Identify which cell holds the provided text, then report its [X, Y] central coordinate. 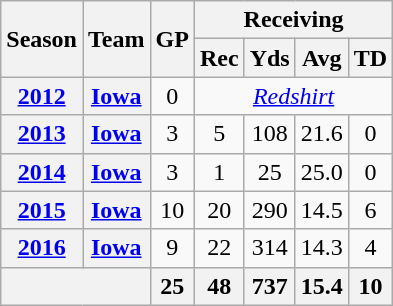
21.6 [322, 134]
290 [270, 210]
108 [270, 134]
20 [219, 210]
48 [219, 286]
2016 [42, 248]
Yds [270, 58]
2015 [42, 210]
Team [116, 39]
25.0 [322, 172]
14.5 [322, 210]
2014 [42, 172]
737 [270, 286]
15.4 [322, 286]
Avg [322, 58]
22 [219, 248]
2012 [42, 96]
6 [370, 210]
TD [370, 58]
Redshirt [293, 96]
1 [219, 172]
Season [42, 39]
14.3 [322, 248]
GP [172, 39]
Receiving [293, 20]
2013 [42, 134]
Rec [219, 58]
4 [370, 248]
5 [219, 134]
314 [270, 248]
9 [172, 248]
